Return the (x, y) coordinate for the center point of the cell that contains the specified text.  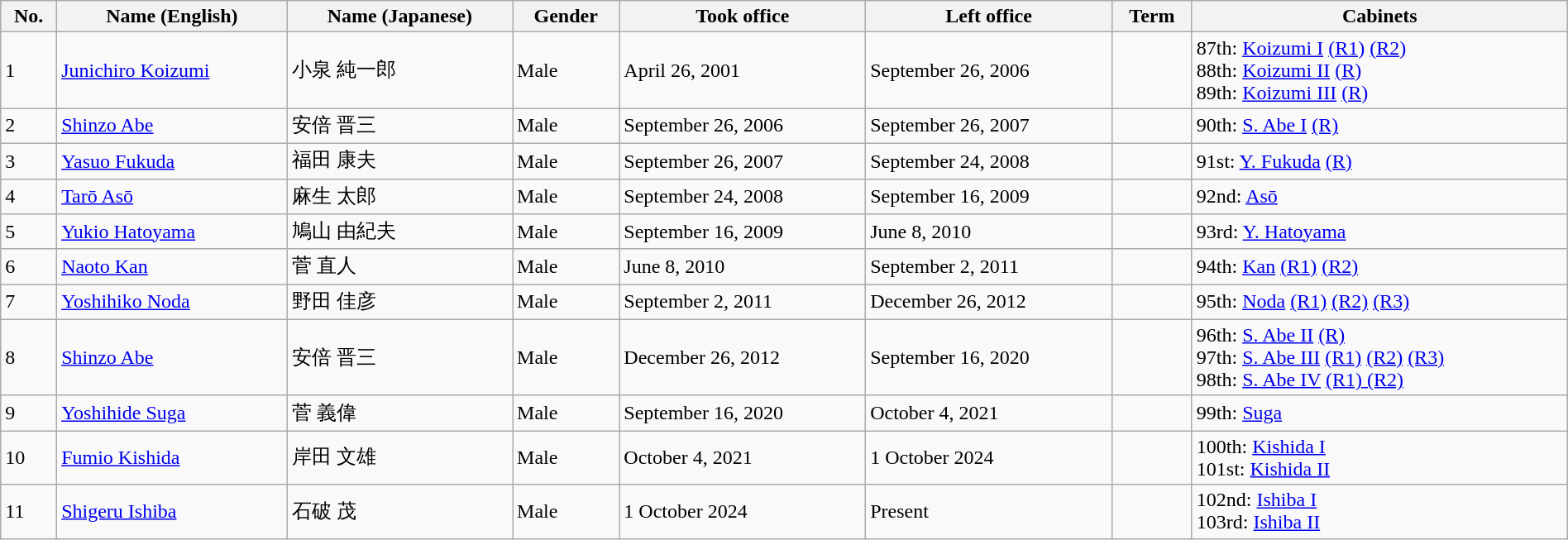
菅 義偉 (400, 413)
Junichiro Koizumi (172, 70)
96th: S. Abe II (R)97th: S. Abe III (R1) (R2) (R3)98th: S. Abe IV (R1) (R2) (1379, 357)
9 (29, 413)
91st: Y. Fukuda (R) (1379, 160)
Yoshihiko Noda (172, 303)
7 (29, 303)
6 (29, 266)
4 (29, 197)
April 26, 2001 (743, 70)
Name (Japanese) (400, 17)
5 (29, 232)
岸田 文雄 (400, 458)
Naoto Kan (172, 266)
Tarō Asō (172, 197)
99th: Suga (1379, 413)
石破 茂 (400, 511)
野田 佳彦 (400, 303)
2 (29, 126)
93rd: Y. Hatoyama (1379, 232)
94th: Kan (R1) (R2) (1379, 266)
Present (989, 511)
Shigeru Ishiba (172, 511)
麻生 太郎 (400, 197)
11 (29, 511)
Yasuo Fukuda (172, 160)
Cabinets (1379, 17)
Took office (743, 17)
鳩山 由紀夫 (400, 232)
菅 直人 (400, 266)
87th: Koizumi I (R1) (R2)88th: Koizumi II (R)89th: Koizumi III (R) (1379, 70)
102nd: Ishiba I103rd: Ishiba II (1379, 511)
8 (29, 357)
Yukio Hatoyama (172, 232)
95th: Noda (R1) (R2) (R3) (1379, 303)
Yoshihide Suga (172, 413)
Gender (566, 17)
3 (29, 160)
Term (1153, 17)
Name (English) (172, 17)
福田 康夫 (400, 160)
Fumio Kishida (172, 458)
1 (29, 70)
92nd: Asō (1379, 197)
小泉 純一郎 (400, 70)
90th: S. Abe I (R) (1379, 126)
No. (29, 17)
10 (29, 458)
Left office (989, 17)
100th: Kishida I101st: Kishida II (1379, 458)
